Return (X, Y) of the center of cell containing provided text 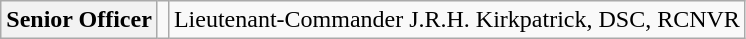
Lieutenant-Commander J.R.H. Kirkpatrick, DSC, RCNVR (456, 20)
Senior Officer (80, 20)
